Provide the (X, Y) coordinate of the cell's center where the given text is located.  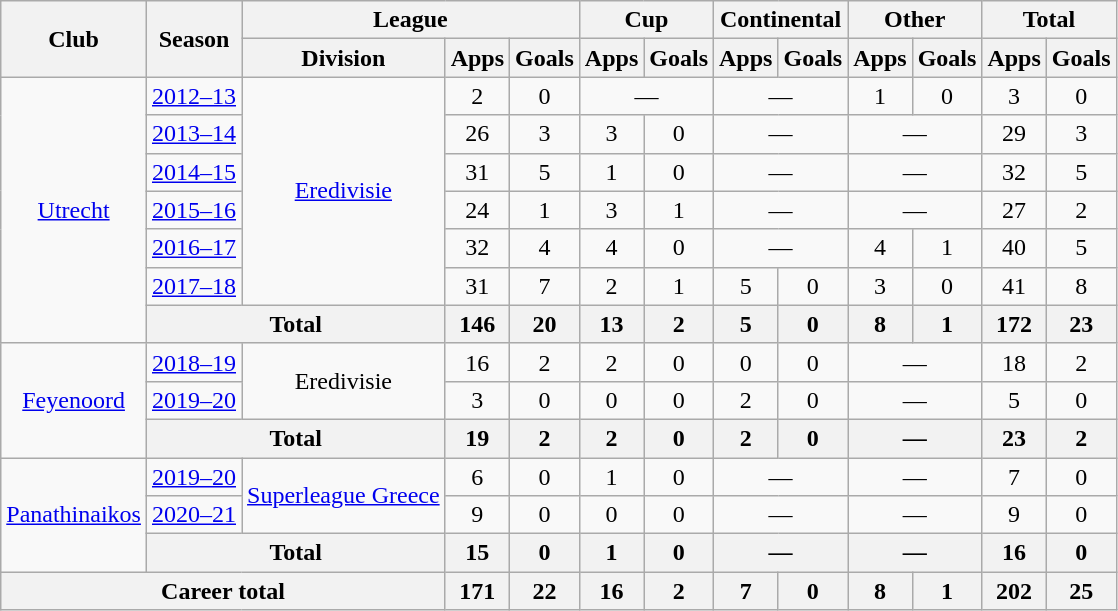
13 (611, 324)
2016–17 (194, 248)
2013–14 (194, 134)
27 (1014, 210)
2015–16 (194, 210)
Continental (781, 20)
172 (1014, 324)
22 (545, 591)
19 (477, 438)
League (411, 20)
2018–19 (194, 362)
24 (477, 210)
Cup (646, 20)
2012–13 (194, 96)
41 (1014, 286)
Other (915, 20)
20 (545, 324)
Club (74, 39)
29 (1014, 134)
Utrecht (74, 210)
Season (194, 39)
Panathinaikos (74, 515)
18 (1014, 362)
Superleague Greece (344, 496)
2017–18 (194, 286)
6 (477, 477)
Division (344, 58)
26 (477, 134)
202 (1014, 591)
2014–15 (194, 172)
Feyenoord (74, 400)
171 (477, 591)
25 (1081, 591)
146 (477, 324)
15 (477, 553)
Career total (223, 591)
2020–21 (194, 515)
40 (1014, 248)
